Scan for the cell matching the given text and deliver its (x, y) coordinate at center. 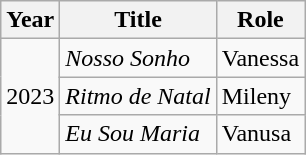
Eu Sou Maria (138, 134)
Vanessa (260, 58)
Role (260, 20)
Vanusa (260, 134)
Year (30, 20)
2023 (30, 96)
Nosso Sonho (138, 58)
Ritmo de Natal (138, 96)
Mileny (260, 96)
Title (138, 20)
